From the cell containing the given text, extract its center point as [x, y] coordinate. 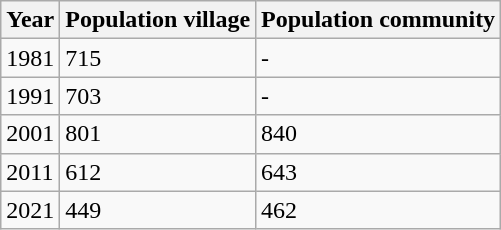
1981 [30, 58]
2011 [30, 172]
703 [158, 96]
Year [30, 20]
1991 [30, 96]
462 [378, 210]
801 [158, 134]
Population village [158, 20]
449 [158, 210]
643 [378, 172]
2001 [30, 134]
715 [158, 58]
Population community [378, 20]
2021 [30, 210]
840 [378, 134]
612 [158, 172]
